Detect which cell encompasses the target text, then output its (x, y) center coordinate. 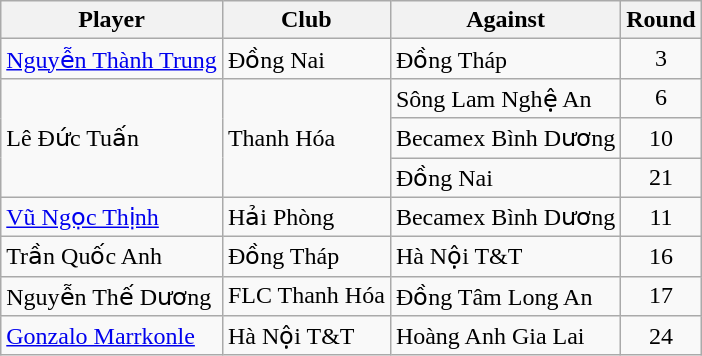
FLC Thanh Hóa (306, 296)
Lê Đức Tuấn (112, 138)
Nguyễn Thế Dương (112, 296)
6 (661, 98)
Vũ Ngọc Thịnh (112, 217)
24 (661, 336)
16 (661, 257)
Nguyễn Thành Trung (112, 59)
11 (661, 217)
Thanh Hóa (306, 138)
Against (505, 20)
10 (661, 138)
17 (661, 296)
Sông Lam Nghệ An (505, 98)
Đồng Tâm Long An (505, 296)
Club (306, 20)
Hoàng Anh Gia Lai (505, 336)
Hải Phòng (306, 217)
3 (661, 59)
Trần Quốc Anh (112, 257)
Player (112, 20)
Round (661, 20)
Gonzalo Marrkonle (112, 336)
21 (661, 178)
